Return [X, Y] of the center of cell containing provided text 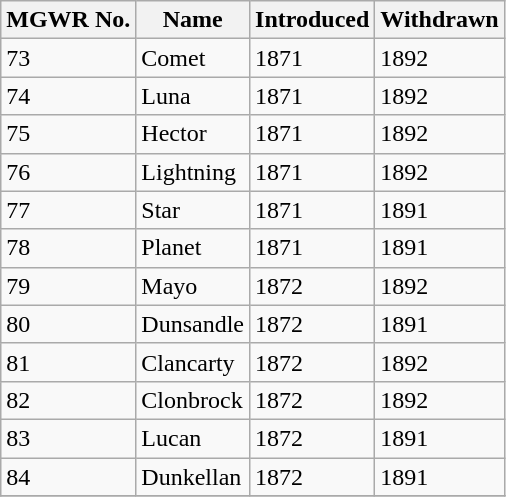
Withdrawn [440, 20]
Planet [193, 248]
Introduced [312, 20]
Dunsandle [193, 324]
80 [68, 324]
79 [68, 286]
73 [68, 58]
Mayo [193, 286]
Clancarty [193, 362]
Lucan [193, 438]
Dunkellan [193, 477]
76 [68, 172]
75 [68, 134]
Lightning [193, 172]
77 [68, 210]
Star [193, 210]
74 [68, 96]
Clonbrock [193, 400]
83 [68, 438]
Hector [193, 134]
Comet [193, 58]
Name [193, 20]
78 [68, 248]
82 [68, 400]
84 [68, 477]
81 [68, 362]
MGWR No. [68, 20]
Luna [193, 96]
